Return the (X, Y) coordinate for the center point of the cell that contains the specified text.  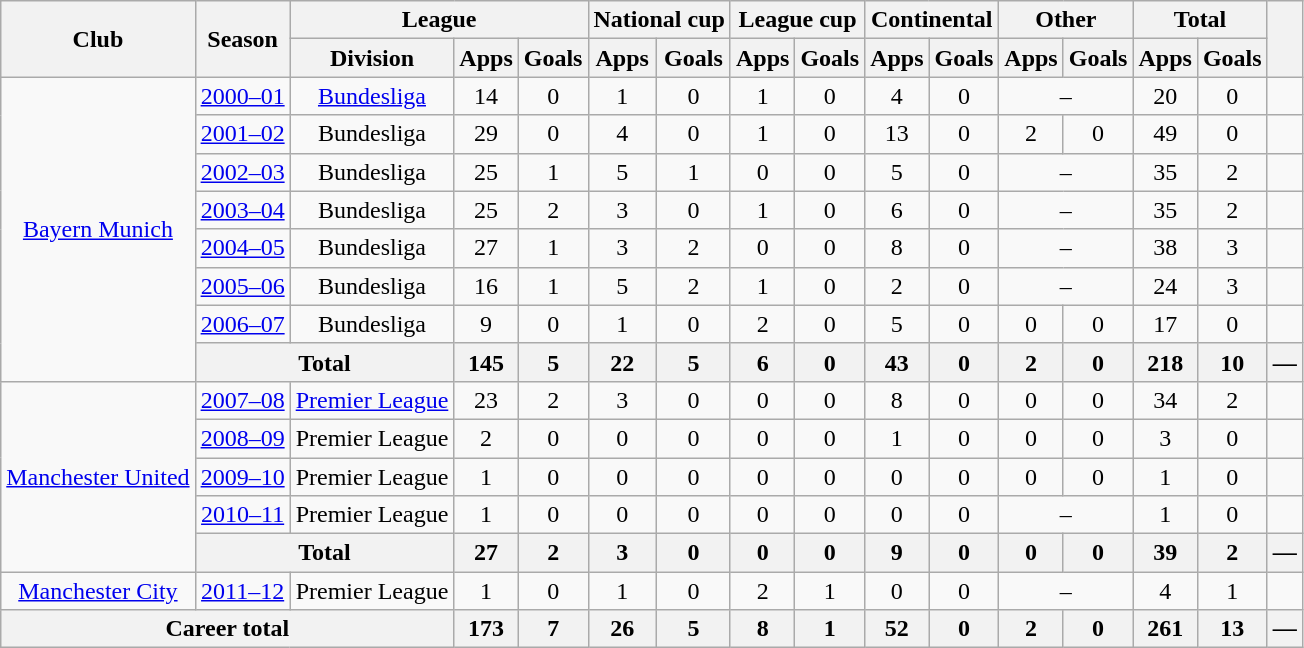
145 (486, 362)
Other (1066, 20)
2005–06 (242, 286)
17 (1165, 324)
National cup (659, 20)
2006–07 (242, 324)
2008–09 (242, 438)
24 (1165, 286)
39 (1165, 553)
43 (897, 362)
261 (1165, 629)
2011–12 (242, 591)
218 (1165, 362)
Club (98, 39)
29 (486, 134)
League (439, 20)
20 (1165, 96)
16 (486, 286)
Manchester City (98, 591)
Career total (228, 629)
2004–05 (242, 248)
2002–03 (242, 172)
23 (486, 400)
Season (242, 39)
Division (372, 58)
2000–01 (242, 96)
7 (553, 629)
49 (1165, 134)
League cup (797, 20)
34 (1165, 400)
52 (897, 629)
2009–10 (242, 477)
22 (622, 362)
Manchester United (98, 476)
38 (1165, 248)
Bayern Munich (98, 229)
26 (622, 629)
14 (486, 96)
2007–08 (242, 400)
2001–02 (242, 134)
10 (1232, 362)
173 (486, 629)
Continental (932, 20)
2010–11 (242, 515)
2003–04 (242, 210)
